Locate the cell with the specified text and output its [x, y] center coordinate. 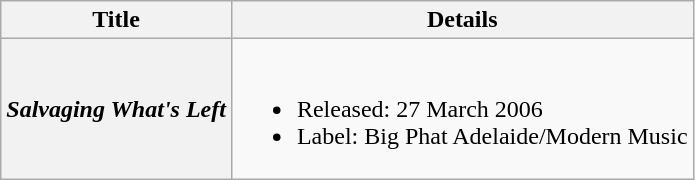
Details [462, 20]
Released: 27 March 2006Label: Big Phat Adelaide/Modern Music [462, 109]
Salvaging What's Left [116, 109]
Title [116, 20]
